Scan for the cell matching the given text and deliver its (x, y) coordinate at center. 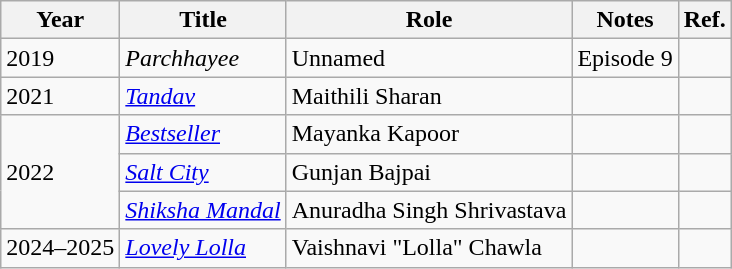
Role (429, 20)
2024–2025 (60, 248)
Title (203, 20)
Episode 9 (625, 58)
Notes (625, 20)
Bestseller (203, 134)
Salt City (203, 172)
Tandav (203, 96)
Ref. (704, 20)
Lovely Lolla (203, 248)
Mayanka Kapoor (429, 134)
Gunjan Bajpai (429, 172)
Year (60, 20)
Shiksha Mandal (203, 210)
Maithili Sharan (429, 96)
2019 (60, 58)
2021 (60, 96)
Vaishnavi "Lolla" Chawla (429, 248)
Unnamed (429, 58)
Anuradha Singh Shrivastava (429, 210)
2022 (60, 172)
Parchhayee (203, 58)
